Capture the cell that displays the provided text and extract its [X, Y] central coordinate. 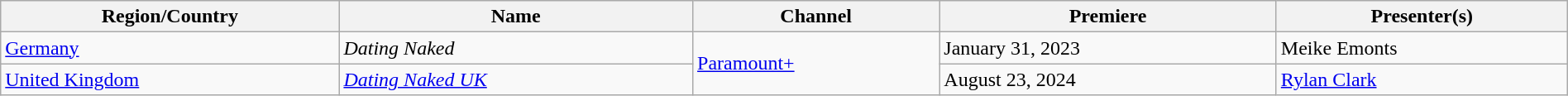
Dating Naked UK [516, 79]
Rylan Clark [1422, 79]
Presenter(s) [1422, 17]
Premiere [1108, 17]
January 31, 2023 [1108, 48]
Paramount+ [816, 64]
Channel [816, 17]
Meike Emonts [1422, 48]
Dating Naked [516, 48]
August 23, 2024 [1108, 79]
United Kingdom [170, 79]
Region/Country [170, 17]
Name [516, 17]
Germany [170, 48]
